Pinpoint the cell where the given text exists, returning its (X, Y) midpoint coordinate. 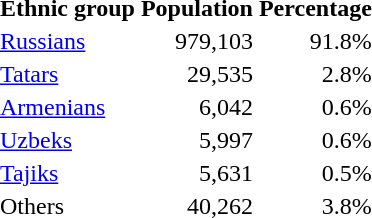
5,631 (196, 173)
5,997 (196, 141)
979,103 (196, 41)
29,535 (196, 75)
6,042 (196, 107)
